Scan for the cell matching the given text and deliver its (x, y) coordinate at center. 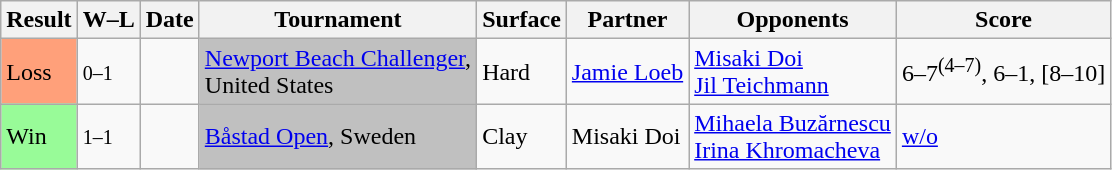
1–1 (108, 136)
Mihaela Buzărnescu Irina Khromacheva (793, 136)
W–L (108, 20)
Tournament (338, 20)
Loss (39, 72)
0–1 (108, 72)
Result (39, 20)
Hard (522, 72)
Partner (627, 20)
Clay (522, 136)
Score (1003, 20)
6–7(4–7), 6–1, [8–10] (1003, 72)
Misaki Doi Jil Teichmann (793, 72)
Båstad Open, Sweden (338, 136)
w/o (1003, 136)
Win (39, 136)
Jamie Loeb (627, 72)
Newport Beach Challenger, United States (338, 72)
Misaki Doi (627, 136)
Opponents (793, 20)
Date (170, 20)
Surface (522, 20)
